Find where the given text appears and provide that cell's center as [X, Y] coordinate. 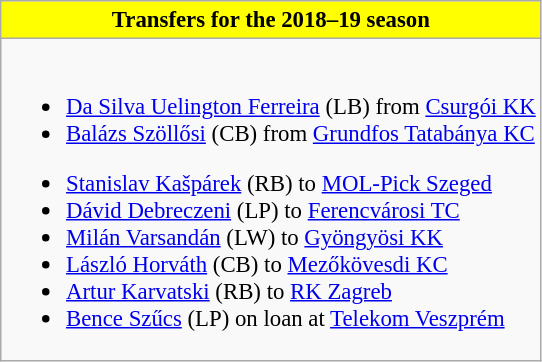
Transfers for the 2018–19 season [271, 20]
